Output the [x, y] coordinate of the center of the cell containing the given text.  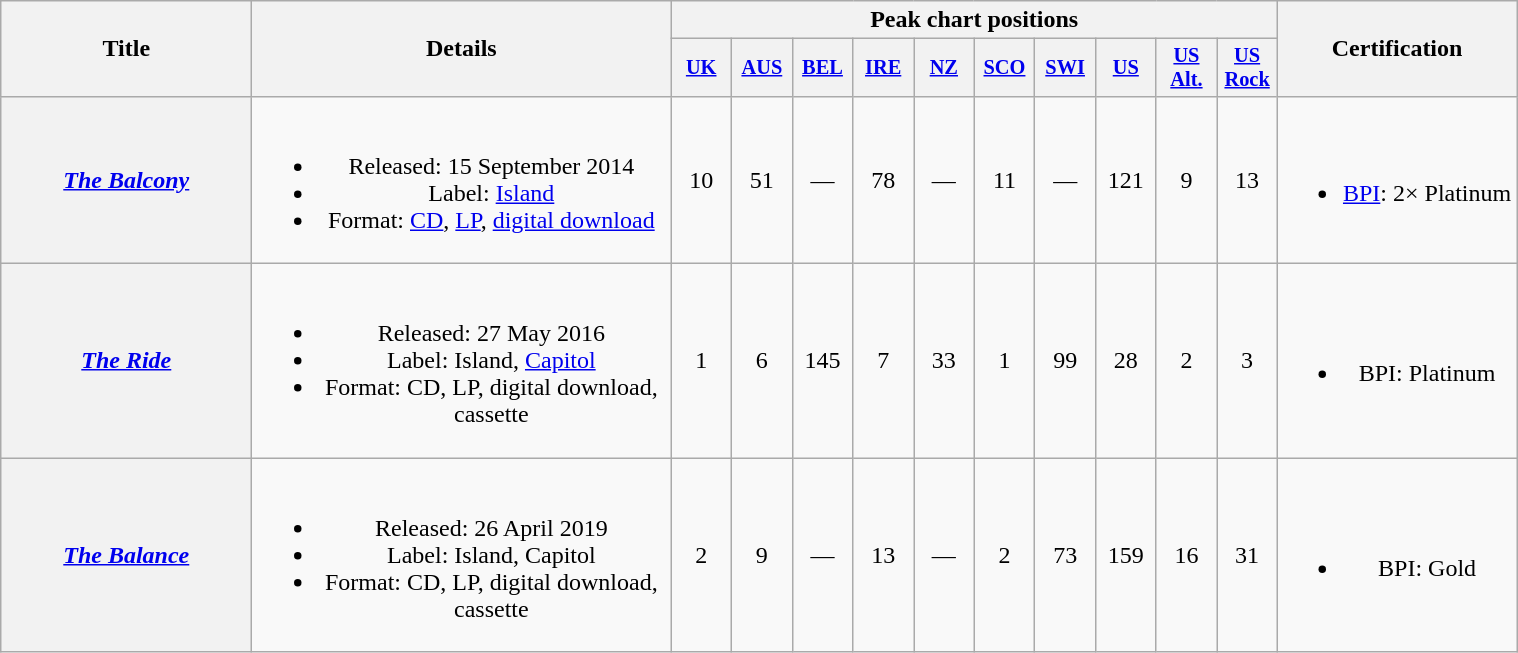
SCO [1004, 68]
The Balance [126, 555]
NZ [944, 68]
16 [1186, 555]
33 [944, 361]
BPI: Platinum [1396, 361]
BPI: Gold [1396, 555]
11 [1004, 180]
31 [1248, 555]
51 [762, 180]
78 [884, 180]
28 [1126, 361]
7 [884, 361]
6 [762, 361]
121 [1126, 180]
USRock [1248, 68]
UK [702, 68]
159 [1126, 555]
Released: 26 April 2019Label: Island, CapitolFormat: CD, LP, digital download, cassette [462, 555]
10 [702, 180]
IRE [884, 68]
The Balcony [126, 180]
BEL [822, 68]
SWI [1066, 68]
Released: 15 September 2014Label: IslandFormat: CD, LP, digital download [462, 180]
Certification [1396, 49]
BPI: 2× Platinum [1396, 180]
AUS [762, 68]
3 [1248, 361]
145 [822, 361]
73 [1066, 555]
USAlt. [1186, 68]
US [1126, 68]
Released: 27 May 2016Label: Island, CapitolFormat: CD, LP, digital download, cassette [462, 361]
Title [126, 49]
99 [1066, 361]
The Ride [126, 361]
Peak chart positions [974, 20]
Details [462, 49]
